Detect which cell encompasses the target text, then output its [x, y] center coordinate. 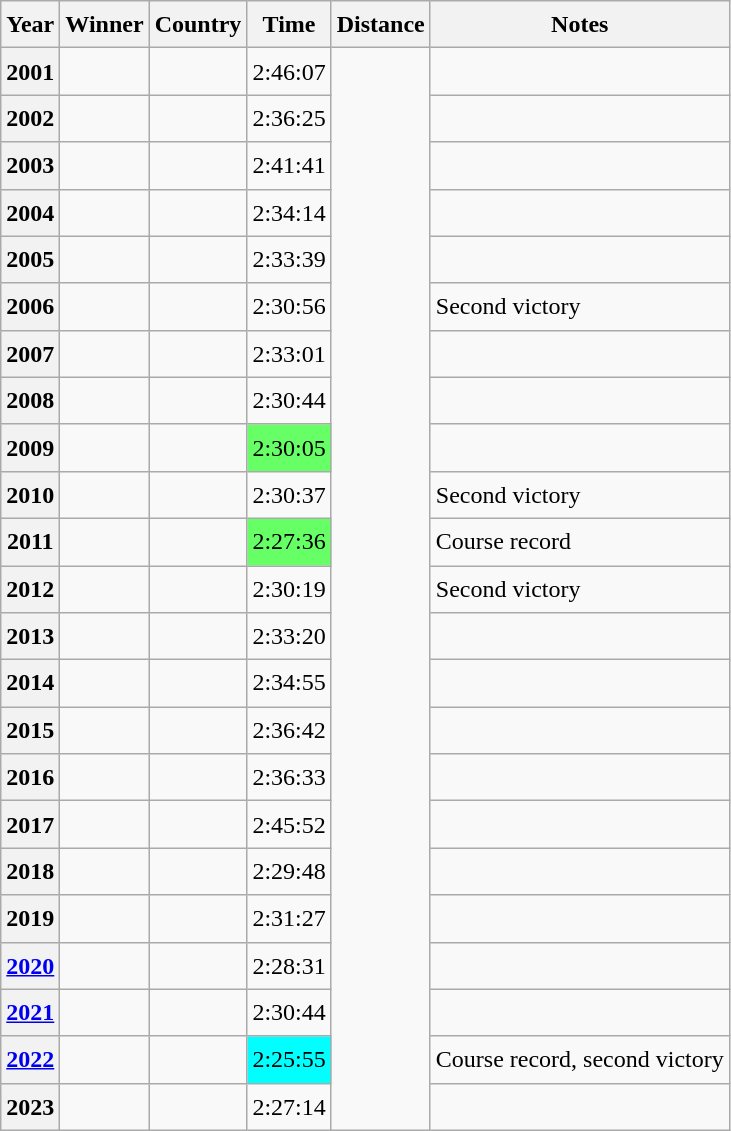
Winner [104, 24]
2017 [30, 824]
Time [289, 24]
2:33:39 [289, 260]
2023 [30, 1106]
2002 [30, 118]
2:34:55 [289, 684]
Country [198, 24]
2:34:14 [289, 212]
2016 [30, 778]
2014 [30, 684]
2:25:55 [289, 1060]
2012 [30, 590]
2009 [30, 448]
Course record [580, 542]
2:36:33 [289, 778]
2006 [30, 306]
2019 [30, 918]
2022 [30, 1060]
Notes [580, 24]
2:36:25 [289, 118]
2:30:05 [289, 448]
Course record, second victory [580, 1060]
2001 [30, 72]
2:41:41 [289, 166]
2003 [30, 166]
2:45:52 [289, 824]
2:29:48 [289, 872]
2020 [30, 966]
2018 [30, 872]
2013 [30, 636]
2021 [30, 1012]
2:36:42 [289, 730]
2005 [30, 260]
2:27:14 [289, 1106]
Distance [380, 24]
2:30:19 [289, 590]
2:30:56 [289, 306]
2004 [30, 212]
2:31:27 [289, 918]
2008 [30, 400]
2:46:07 [289, 72]
2015 [30, 730]
2010 [30, 494]
2:33:20 [289, 636]
2007 [30, 354]
Year [30, 24]
2:30:37 [289, 494]
2011 [30, 542]
2:28:31 [289, 966]
2:27:36 [289, 542]
2:33:01 [289, 354]
